Locate the cell with the specified text and output its (x, y) center coordinate. 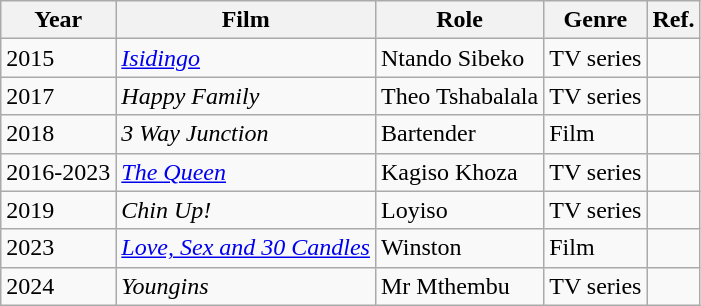
Winston (459, 248)
Ref. (674, 20)
Year (58, 20)
Loyiso (459, 210)
Chin Up! (246, 210)
The Queen (246, 172)
Youngins (246, 286)
Happy Family (246, 96)
2016-2023 (58, 172)
3 Way Junction (246, 134)
2024 (58, 286)
Mr Mthembu (459, 286)
Ntando Sibeko (459, 58)
Genre (596, 20)
Kagiso Khoza (459, 172)
2019 (58, 210)
Theo Tshabalala (459, 96)
Role (459, 20)
Isidingo (246, 58)
Bartender (459, 134)
2015 (58, 58)
2017 (58, 96)
Love, Sex and 30 Candles (246, 248)
2023 (58, 248)
2018 (58, 134)
